Output the (X, Y) coordinate of the center of the cell containing the given text.  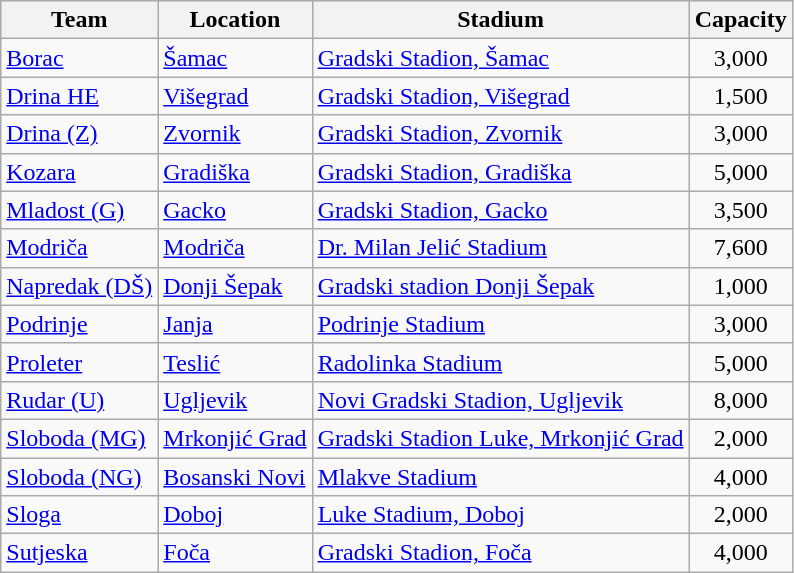
Gradiška (235, 172)
Donji Šepak (235, 286)
Gradski Stadion, Gacko (500, 210)
Doboj (235, 515)
Drina (Z) (80, 134)
Stadium (500, 20)
Šamac (235, 58)
3,500 (740, 210)
Ugljevik (235, 400)
Janja (235, 324)
Napredak (DŠ) (80, 286)
Teslić (235, 362)
1,000 (740, 286)
Dr. Milan Jelić Stadium (500, 248)
Podrinje Stadium (500, 324)
Team (80, 20)
Foča (235, 553)
Gradski Stadion, Foča (500, 553)
Mrkonjić Grad (235, 438)
Gradski Stadion, Gradiška (500, 172)
8,000 (740, 400)
Gradski Stadion, Šamac (500, 58)
Bosanski Novi (235, 477)
Drina HE (80, 96)
Višegrad (235, 96)
Borac (80, 58)
Podrinje (80, 324)
Zvornik (235, 134)
Mlakve Stadium (500, 477)
Location (235, 20)
Gradski Stadion, Višegrad (500, 96)
Rudar (U) (80, 400)
Gacko (235, 210)
Sloboda (MG) (80, 438)
Luke Stadium, Doboj (500, 515)
Sutjeska (80, 553)
Sloboda (NG) (80, 477)
Kozara (80, 172)
Gradski Stadion, Zvornik (500, 134)
1,500 (740, 96)
Capacity (740, 20)
Proleter (80, 362)
Gradski Stadion Luke, Mrkonjić Grad (500, 438)
Mladost (G) (80, 210)
Novi Gradski Stadion, Ugljevik (500, 400)
Radolinka Stadium (500, 362)
Gradski stadion Donji Šepak (500, 286)
7,600 (740, 248)
Sloga (80, 515)
